Pinpoint the cell where the given text exists, returning its [x, y] midpoint coordinate. 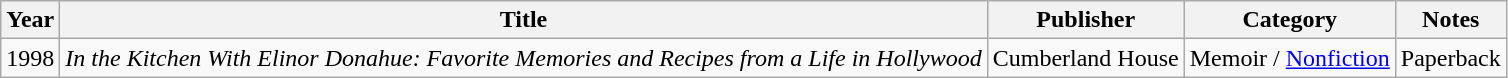
Cumberland House [1086, 58]
Title [524, 20]
Publisher [1086, 20]
In the Kitchen With Elinor Donahue: Favorite Memories and Recipes from a Life in Hollywood [524, 58]
Category [1290, 20]
Paperback [1450, 58]
Memoir / Nonfiction [1290, 58]
1998 [30, 58]
Notes [1450, 20]
Year [30, 20]
